Identify which cell holds the provided text, then report its [x, y] central coordinate. 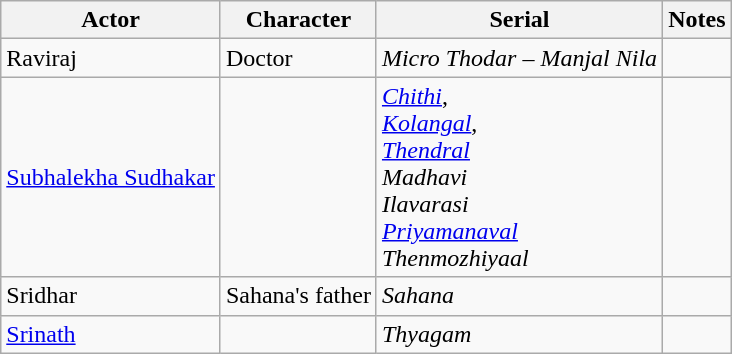
Sridhar [111, 296]
Srinath [111, 334]
Subhalekha Sudhakar [111, 177]
Chithi,Kolangal,ThendralMadhaviIlavarasiPriyamanavalThenmozhiyaal [519, 177]
Character [298, 20]
Sahana's father [298, 296]
Actor [111, 20]
Sahana [519, 296]
Raviraj [111, 58]
Notes [697, 20]
Doctor [298, 58]
Thyagam [519, 334]
Serial [519, 20]
Micro Thodar – Manjal Nila [519, 58]
